Detect which cell encompasses the target text, then output its [X, Y] center coordinate. 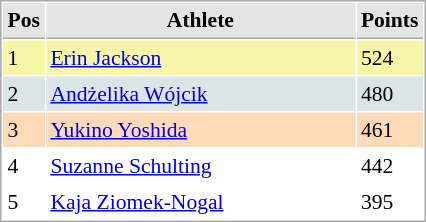
Kaja Ziomek-Nogal [200, 201]
2 [24, 93]
5 [24, 201]
Athlete [200, 21]
524 [390, 57]
Suzanne Schulting [200, 165]
Andżelika Wójcik [200, 93]
3 [24, 129]
4 [24, 165]
480 [390, 93]
461 [390, 129]
Points [390, 21]
395 [390, 201]
1 [24, 57]
Yukino Yoshida [200, 129]
Erin Jackson [200, 57]
Pos [24, 21]
442 [390, 165]
